From the cell containing the given text, extract its center point as (x, y) coordinate. 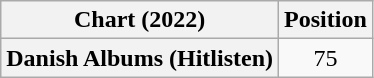
Danish Albums (Hitlisten) (140, 58)
Chart (2022) (140, 20)
75 (326, 58)
Position (326, 20)
